Output the (X, Y) coordinate of the center of the cell containing the given text.  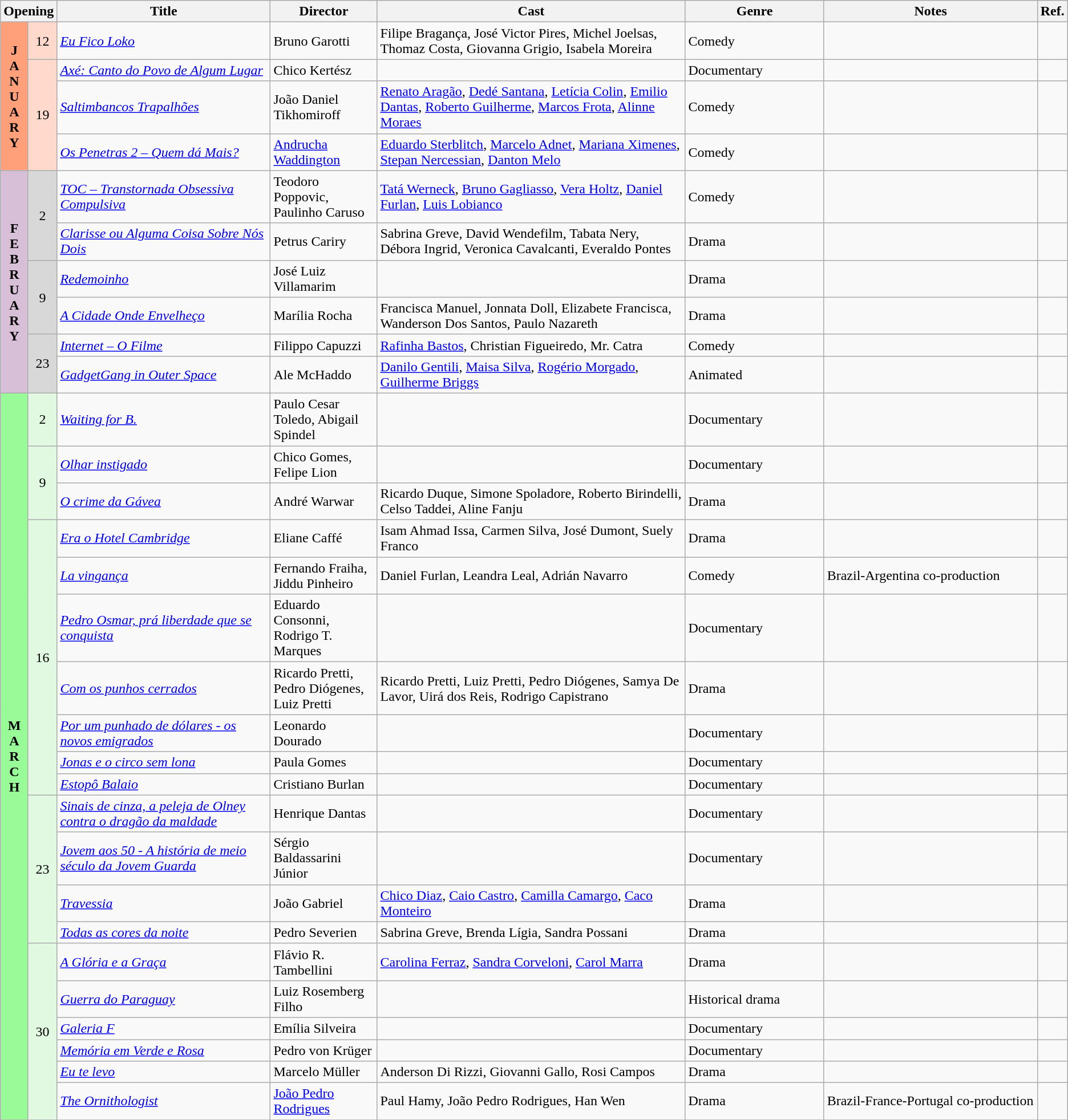
André Warwar (324, 502)
Saltimbancos Trapalhões (164, 107)
Galeria F (164, 1028)
Travessia (164, 903)
Paul Hamy, João Pedro Rodrigues, Han Wen (531, 1102)
Sabrina Greve, David Wendefilm, Tabata Nery, Débora Ingrid, Veronica Cavalcanti, Everaldo Pontes (531, 242)
MARCH (15, 756)
O crime da Gávea (164, 502)
Historical drama (754, 999)
Emília Silveira (324, 1028)
Tatá Werneck, Bruno Gagliasso, Vera Holtz, Daniel Furlan, Luis Lobianco (531, 197)
Henrique Dantas (324, 813)
A Cidade Onde Envelheço (164, 316)
Chico Diaz, Caio Castro, Camilla Camargo, Caco Monteiro (531, 903)
Sabrina Greve, Brenda Lígia, Sandra Possani (531, 932)
Flávio R. Tambellini (324, 961)
Luiz Rosemberg Filho (324, 999)
Paula Gomes (324, 762)
Ricardo Pretti, Luiz Pretti, Pedro Diógenes, Samya De Lavor, Uirá dos Reis, Rodrigo Capistrano (531, 688)
Eu te levo (164, 1072)
12 (42, 41)
Anderson Di Rizzi, Giovanni Gallo, Rosi Campos (531, 1072)
19 (42, 115)
Era o Hotel Cambridge (164, 538)
Eduardo Sterblitch, Marcelo Adnet, Mariana Ximenes, Stepan Nercessian, Danton Melo (531, 152)
Ricardo Pretti, Pedro Diógenes, Luiz Pretti (324, 688)
Marcelo Müller (324, 1072)
Andrucha Waddington (324, 152)
Opening (29, 11)
The Ornithologist (164, 1102)
Notes (931, 11)
Axé: Canto do Povo de Algum Lugar (164, 70)
Carolina Ferraz, Sandra Corveloni, Carol Marra (531, 961)
Eu Fico Loko (164, 41)
30 (42, 1031)
Pedro Osmar, prá liberdade que se conquista (164, 628)
Chico Gomes, Felipe Lion (324, 464)
Cast (531, 11)
José Luiz Villamarim (324, 278)
Sérgio Baldassarini Júnior (324, 858)
Memória em Verde e Rosa (164, 1050)
Ale McHaddo (324, 374)
João Gabriel (324, 903)
Eduardo Consonni, Rodrigo T. Marques (324, 628)
Fernando Fraiha, Jiddu Pinheiro (324, 576)
Guerra do Paraguay (164, 999)
Petrus Cariry (324, 242)
Olhar instigado (164, 464)
Genre (754, 11)
GadgetGang in Outer Space (164, 374)
Rafinha Bastos, Christian Figueiredo, Mr. Catra (531, 345)
Com os punhos cerrados (164, 688)
Pedro Severien (324, 932)
Estopô Balaio (164, 784)
Waiting for B. (164, 419)
La vingança (164, 576)
Os Penetras 2 – Quem dá Mais? (164, 152)
Animated (754, 374)
Por um punhado de dólares - os novos emigrados (164, 733)
Todas as cores da noite (164, 932)
Brazil-Argentina co-production (931, 576)
TOC – Transtornada Obsessiva Compulsiva (164, 197)
Ref. (1052, 11)
Daniel Furlan, Leandra Leal, Adrián Navarro (531, 576)
Jonas e o circo sem lona (164, 762)
Francisca Manuel, Jonnata Doll, Elizabete Francisca, Wanderson Dos Santos, Paulo Nazareth (531, 316)
Sinais de cinza, a peleja de Olney contra o dragão da maldade (164, 813)
Cristiano Burlan (324, 784)
Paulo Cesar Toledo, Abigail Spindel (324, 419)
Bruno Garotti (324, 41)
Renato Aragão, Dedé Santana, Letícia Colin, Emilio Dantas, Roberto Guilherme, Marcos Frota, Alinne Moraes (531, 107)
Isam Ahmad Issa, Carmen Silva, José Dumont, Suely Franco (531, 538)
Brazil-France-Portugal co-production (931, 1102)
Marília Rocha (324, 316)
Jovem aos 50 - A história de meio século da Jovem Guarda (164, 858)
Eliane Caffé (324, 538)
Teodoro Poppovic, Paulinho Caruso (324, 197)
João Pedro Rodrigues (324, 1102)
16 (42, 658)
FEBRUARY (15, 282)
Filipe Bragança, José Victor Pires, Michel Joelsas, Thomaz Costa, Giovanna Grigio, Isabela Moreira (531, 41)
Danilo Gentili, Maisa Silva, Rogério Morgado, Guilherme Briggs (531, 374)
Chico Kertész (324, 70)
Redemoinho (164, 278)
Filippo Capuzzi (324, 345)
JANUARY (15, 96)
Ricardo Duque, Simone Spoladore, Roberto Birindelli, Celso Taddei, Aline Fanju (531, 502)
A Glória e a Graça (164, 961)
João Daniel Tikhomiroff (324, 107)
Director (324, 11)
Pedro von Krüger (324, 1050)
Clarisse ou Alguma Coisa Sobre Nós Dois (164, 242)
Title (164, 11)
Internet – O Filme (164, 345)
Leonardo Dourado (324, 733)
